Extract the [x, y] coordinate from the center of the cell holding the provided text.  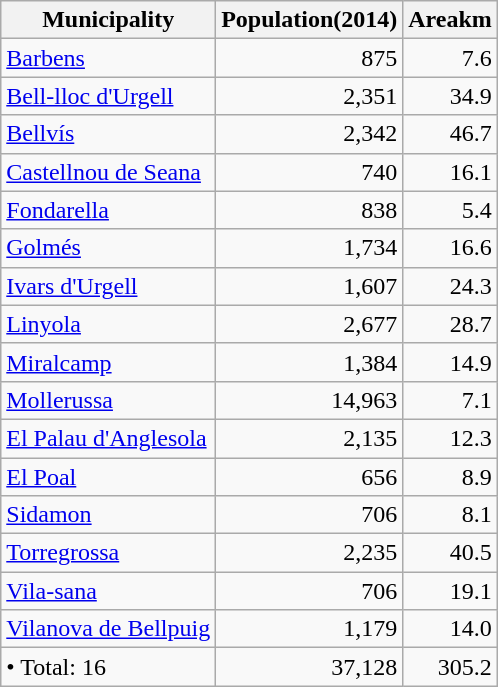
16.1 [450, 172]
305.2 [450, 667]
Torregrossa [108, 553]
Castellnou de Seana [108, 172]
1,607 [310, 286]
28.7 [450, 324]
Bell-lloc d'Urgell [108, 96]
19.1 [450, 591]
Fondarella [108, 210]
1,384 [310, 362]
Sidamon [108, 515]
Miralcamp [108, 362]
Ivars d'Urgell [108, 286]
8.1 [450, 515]
656 [310, 477]
16.6 [450, 248]
24.3 [450, 286]
14.9 [450, 362]
7.6 [450, 58]
Vila-sana [108, 591]
El Palau d'Anglesola [108, 438]
Golmés [108, 248]
Areakm [450, 20]
14.0 [450, 629]
37,128 [310, 667]
838 [310, 210]
2,351 [310, 96]
46.7 [450, 134]
1,734 [310, 248]
Population(2014) [310, 20]
Linyola [108, 324]
2,235 [310, 553]
Mollerussa [108, 400]
34.9 [450, 96]
2,135 [310, 438]
Barbens [108, 58]
14,963 [310, 400]
875 [310, 58]
• Total: 16 [108, 667]
El Poal [108, 477]
2,677 [310, 324]
2,342 [310, 134]
740 [310, 172]
40.5 [450, 553]
7.1 [450, 400]
5.4 [450, 210]
8.9 [450, 477]
1,179 [310, 629]
Bellvís [108, 134]
12.3 [450, 438]
Municipality [108, 20]
Vilanova de Bellpuig [108, 629]
